For the text-containing cell, return its midpoint in (x, y) coordinate format. 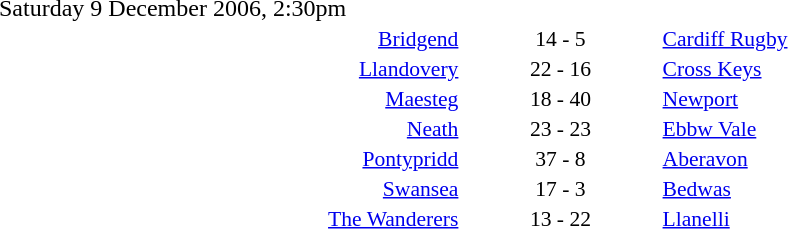
18 - 40 (560, 98)
23 - 23 (560, 128)
17 - 3 (560, 188)
22 - 16 (560, 68)
37 - 8 (560, 158)
14 - 5 (560, 38)
